Return the [X, Y] coordinate for the center point of the cell that contains the specified text.  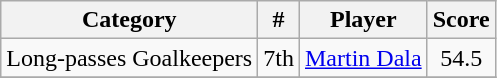
# [279, 20]
7th [279, 58]
Category [130, 20]
Score [461, 20]
Martin Dala [363, 58]
Player [363, 20]
54.5 [461, 58]
Long-passes Goalkeepers [130, 58]
